Scan for the cell matching the given text and deliver its (X, Y) coordinate at center. 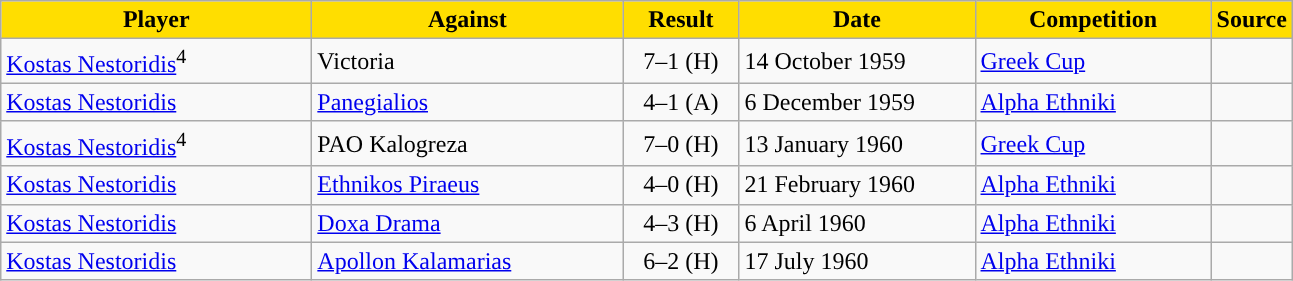
Date (857, 20)
PAO Kalogreza (468, 144)
4–1 (A) (681, 102)
Player (156, 20)
21 February 1960 (857, 185)
4–0 (H) (681, 185)
6 December 1959 (857, 102)
17 July 1960 (857, 261)
Panegialios (468, 102)
13 January 1960 (857, 144)
Against (468, 20)
Source (1252, 20)
Apollon Kalamarias (468, 261)
Competition (1093, 20)
7–0 (H) (681, 144)
Victoria (468, 62)
Doxa Drama (468, 223)
4–3 (H) (681, 223)
6–2 (H) (681, 261)
Ethnikos Piraeus (468, 185)
7–1 (H) (681, 62)
Result (681, 20)
6 April 1960 (857, 223)
14 October 1959 (857, 62)
